Search for the cell housing the specified text and yield its [X, Y] center coordinate. 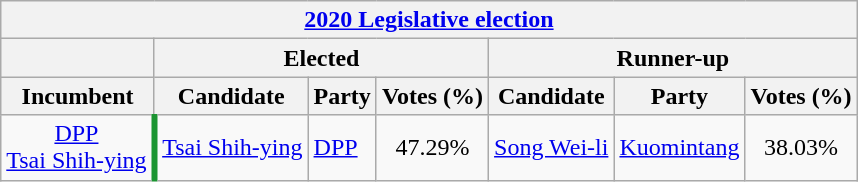
DPP [342, 148]
Kuomintang [680, 148]
38.03% [801, 148]
Tsai Shih-ying [231, 148]
Incumbent [78, 96]
2020 Legislative election [429, 20]
Song Wei-li [552, 148]
Elected [321, 58]
DPPTsai Shih-ying [78, 148]
Runner-up [674, 58]
47.29% [432, 148]
